Return [x, y] of the center of cell containing provided text 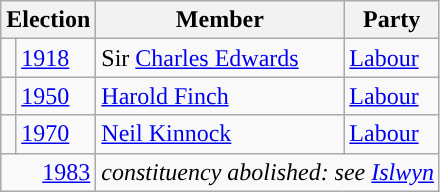
Harold Finch [220, 96]
Party [392, 20]
constituency abolished: see Islwyn [268, 172]
1970 [56, 134]
Member [220, 20]
1950 [56, 96]
Neil Kinnock [220, 134]
1983 [48, 172]
Election [48, 20]
1918 [56, 58]
Sir Charles Edwards [220, 58]
